Scan for the cell matching the given text and deliver its (x, y) coordinate at center. 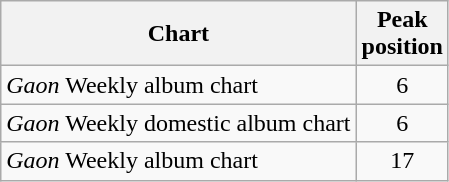
Gaon Weekly domestic album chart (178, 123)
17 (402, 161)
Chart (178, 34)
Peakposition (402, 34)
